Locate the cell with the specified text and output its (X, Y) center coordinate. 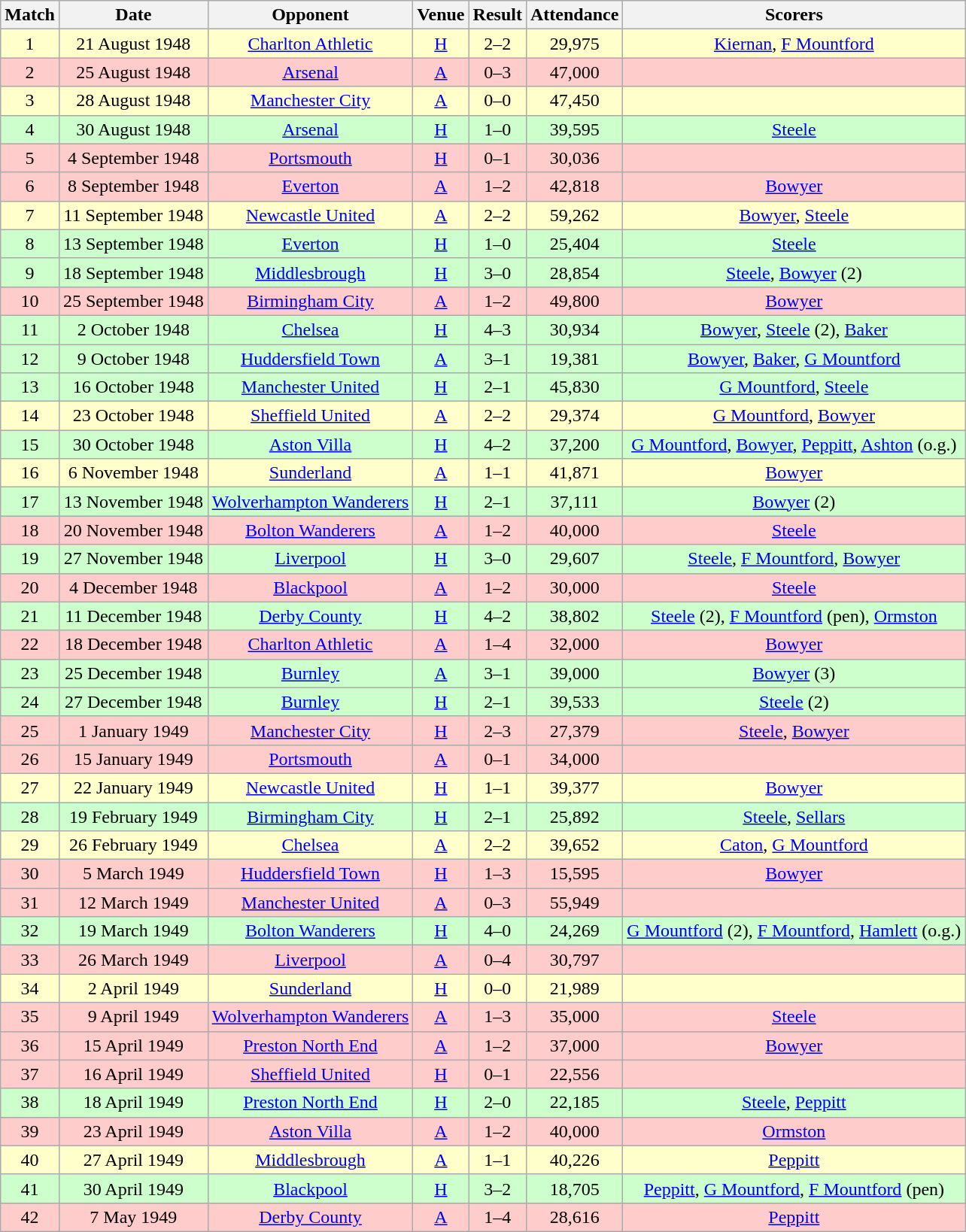
30,036 (574, 158)
Caton, G Mountford (794, 845)
22,556 (574, 1074)
17 (30, 502)
Opponent (310, 15)
16 October 1948 (133, 387)
27 November 1948 (133, 559)
30,000 (574, 587)
39 (30, 1131)
0–4 (497, 960)
Steele, F Mountford, Bowyer (794, 559)
37,000 (574, 1045)
18 December 1948 (133, 645)
35,000 (574, 1017)
25,404 (574, 244)
Result (497, 15)
29 (30, 845)
27 (30, 787)
40,226 (574, 1160)
18,705 (574, 1188)
24,269 (574, 931)
25,892 (574, 816)
35 (30, 1017)
Steele, Sellars (794, 816)
11 September 1948 (133, 215)
15 April 1949 (133, 1045)
16 April 1949 (133, 1074)
32 (30, 931)
Bowyer, Steele (2), Baker (794, 329)
28 August 1948 (133, 101)
Attendance (574, 15)
Scorers (794, 15)
15 (30, 445)
22,185 (574, 1103)
Steele, Bowyer (794, 730)
19 March 1949 (133, 931)
34 (30, 988)
23 April 1949 (133, 1131)
10 (30, 301)
42,818 (574, 187)
59,262 (574, 215)
26 February 1949 (133, 845)
4 September 1948 (133, 158)
30,934 (574, 329)
37 (30, 1074)
19 February 1949 (133, 816)
13 (30, 387)
21,989 (574, 988)
Bowyer (2) (794, 502)
25 (30, 730)
29,607 (574, 559)
12 March 1949 (133, 903)
47,000 (574, 72)
Ormston (794, 1131)
1 January 1949 (133, 730)
Steele (2) (794, 702)
18 (30, 530)
4–3 (497, 329)
55,949 (574, 903)
29,374 (574, 416)
G Mountford, Bowyer (794, 416)
Match (30, 15)
39,533 (574, 702)
20 (30, 587)
15 January 1949 (133, 759)
30 (30, 874)
25 August 1948 (133, 72)
47,450 (574, 101)
18 April 1949 (133, 1103)
Peppitt, G Mountford, F Mountford (pen) (794, 1188)
4 (30, 129)
22 January 1949 (133, 787)
39,000 (574, 673)
23 (30, 673)
31 (30, 903)
14 (30, 416)
37,111 (574, 502)
16 (30, 473)
3–2 (497, 1188)
22 (30, 645)
45,830 (574, 387)
28,854 (574, 272)
39,652 (574, 845)
Bowyer, Baker, G Mountford (794, 359)
2–0 (497, 1103)
Bowyer (3) (794, 673)
13 September 1948 (133, 244)
28 (30, 816)
30,797 (574, 960)
41 (30, 1188)
12 (30, 359)
13 November 1948 (133, 502)
Steele, Bowyer (2) (794, 272)
4 December 1948 (133, 587)
7 May 1949 (133, 1217)
26 (30, 759)
2 October 1948 (133, 329)
30 April 1949 (133, 1188)
8 (30, 244)
15,595 (574, 874)
27 December 1948 (133, 702)
20 November 1948 (133, 530)
2 (30, 72)
9 October 1948 (133, 359)
29,975 (574, 44)
32,000 (574, 645)
5 March 1949 (133, 874)
1 (30, 44)
39,595 (574, 129)
40 (30, 1160)
9 April 1949 (133, 1017)
21 August 1948 (133, 44)
G Mountford, Steele (794, 387)
25 December 1948 (133, 673)
24 (30, 702)
30 October 1948 (133, 445)
49,800 (574, 301)
26 March 1949 (133, 960)
37,200 (574, 445)
11 (30, 329)
2 April 1949 (133, 988)
Bowyer, Steele (794, 215)
8 September 1948 (133, 187)
28,616 (574, 1217)
Kiernan, F Mountford (794, 44)
Date (133, 15)
21 (30, 616)
27 April 1949 (133, 1160)
23 October 1948 (133, 416)
30 August 1948 (133, 129)
6 (30, 187)
34,000 (574, 759)
Steele (2), F Mountford (pen), Ormston (794, 616)
39,377 (574, 787)
Steele, Peppitt (794, 1103)
4–0 (497, 931)
3 (30, 101)
38 (30, 1103)
6 November 1948 (133, 473)
33 (30, 960)
G Mountford (2), F Mountford, Hamlett (o.g.) (794, 931)
5 (30, 158)
Venue (441, 15)
11 December 1948 (133, 616)
18 September 1948 (133, 272)
25 September 1948 (133, 301)
9 (30, 272)
G Mountford, Bowyer, Peppitt, Ashton (o.g.) (794, 445)
38,802 (574, 616)
27,379 (574, 730)
19 (30, 559)
36 (30, 1045)
2–3 (497, 730)
42 (30, 1217)
7 (30, 215)
19,381 (574, 359)
41,871 (574, 473)
